Capture the cell that displays the provided text and extract its [x, y] central coordinate. 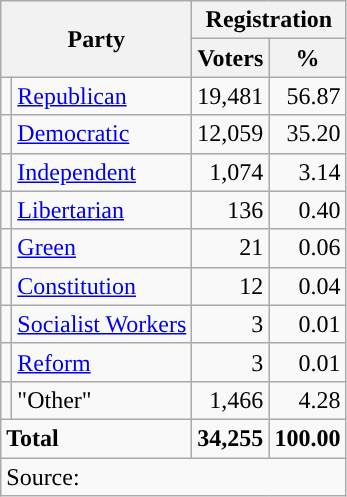
100.00 [308, 438]
34,255 [230, 438]
Total [96, 438]
Registration [269, 20]
3.14 [308, 172]
136 [230, 210]
1,074 [230, 172]
Constitution [102, 286]
19,481 [230, 96]
Voters [230, 58]
12 [230, 286]
Democratic [102, 134]
Republican [102, 96]
0.40 [308, 210]
21 [230, 248]
Green [102, 248]
0.04 [308, 286]
0.06 [308, 248]
"Other" [102, 400]
Socialist Workers [102, 324]
% [308, 58]
Independent [102, 172]
Source: [174, 477]
56.87 [308, 96]
1,466 [230, 400]
Reform [102, 362]
Party [96, 39]
4.28 [308, 400]
12,059 [230, 134]
Libertarian [102, 210]
35.20 [308, 134]
